Find where the given text appears and provide that cell's center as (X, Y) coordinate. 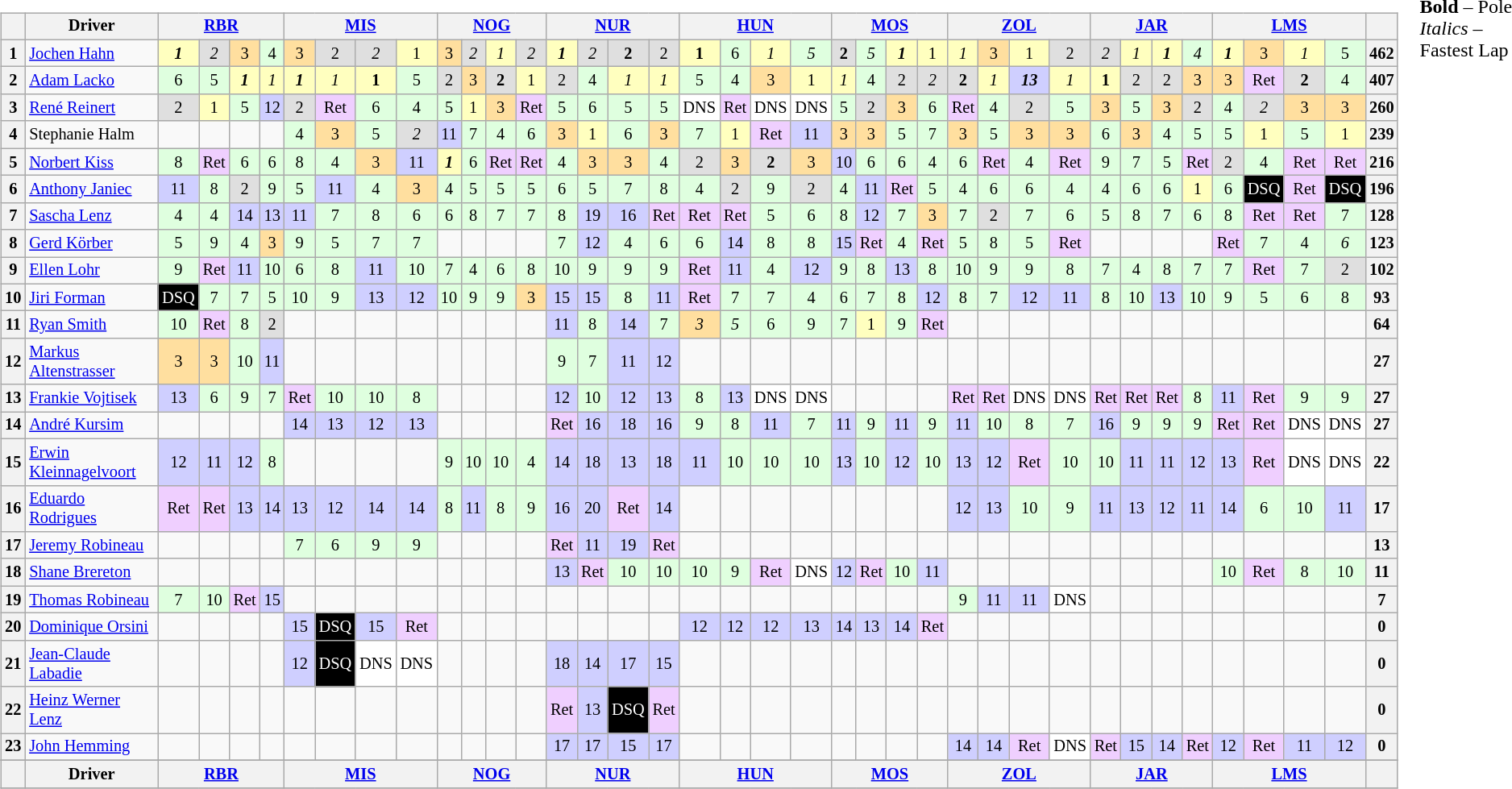
Norbert Kiss (92, 162)
Adam Lacko (92, 81)
407 (1381, 81)
239 (1381, 135)
Ryan Smith (92, 325)
Anthony Janiec (92, 189)
Frankie Vojtisek (92, 398)
128 (1381, 216)
Jean-Claude Labadie (92, 663)
93 (1381, 297)
André Kursim (92, 426)
Gerd Körber (92, 243)
Jiri Forman (92, 297)
Sascha Lenz (92, 216)
Shane Brereton (92, 572)
216 (1381, 162)
René Reinert (92, 108)
Jochen Hahn (92, 53)
21 (13, 663)
64 (1381, 325)
196 (1381, 189)
Jeremy Robineau (92, 546)
Thomas Robineau (92, 600)
Ellen Lohr (92, 271)
123 (1381, 243)
John Hemming (92, 747)
Markus Altenstrasser (92, 362)
Dominique Orsini (92, 627)
102 (1381, 271)
Erwin Kleinnagelvoort (92, 462)
Stephanie Halm (92, 135)
Eduardo Rodrigues (92, 509)
23 (13, 747)
462 (1381, 53)
260 (1381, 108)
Heinz Werner Lenz (92, 710)
